Find where the given text appears and provide that cell's center as [x, y] coordinate. 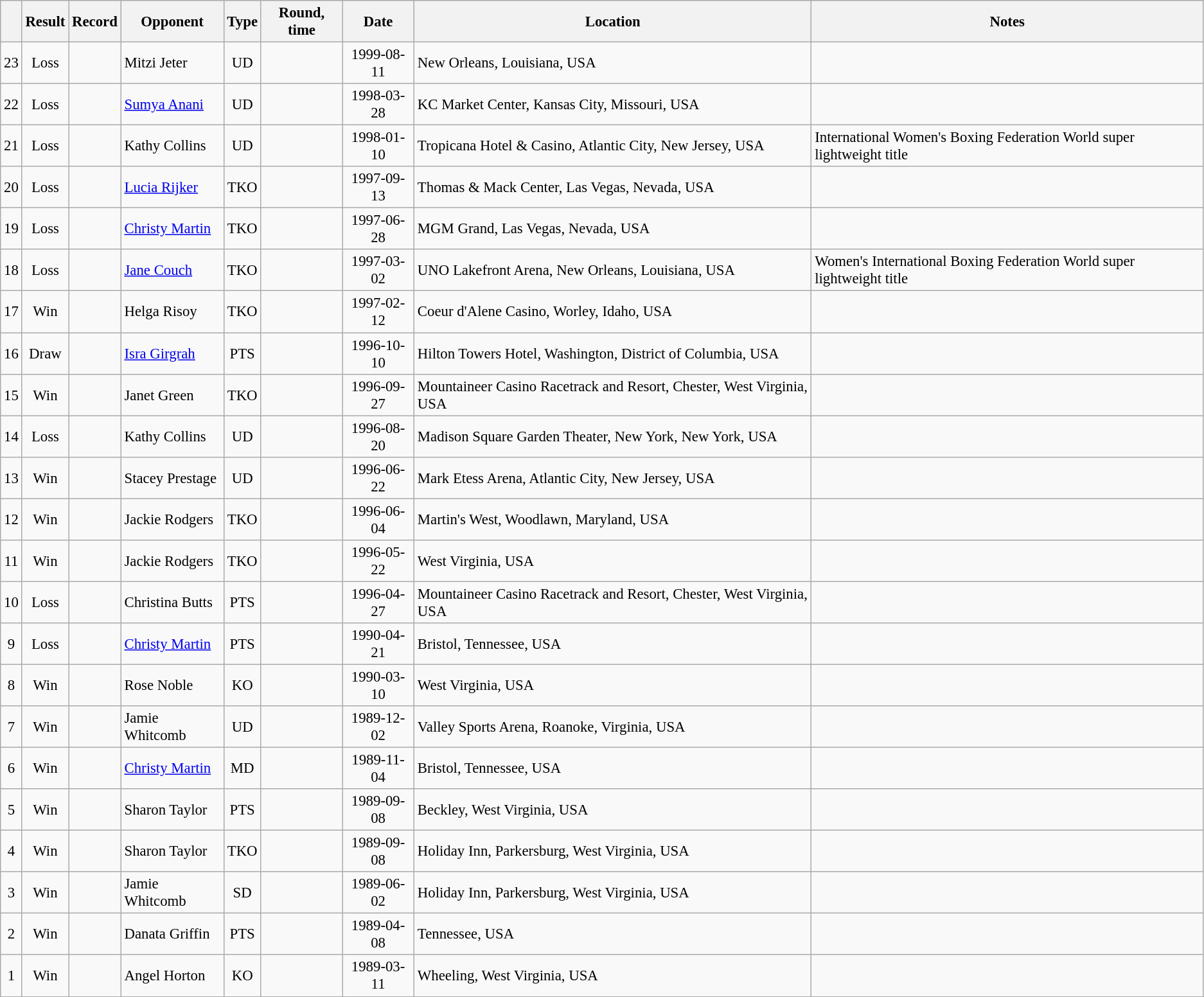
10 [12, 603]
Angel Horton [172, 976]
1996-08-20 [378, 437]
2 [12, 934]
Result [45, 22]
14 [12, 437]
New Orleans, Louisiana, USA [613, 63]
Beckley, West Virginia, USA [613, 809]
Location [613, 22]
21 [12, 146]
8 [12, 685]
5 [12, 809]
Jane Couch [172, 270]
Valley Sports Arena, Roanoke, Virginia, USA [613, 727]
1996-09-27 [378, 394]
Opponent [172, 22]
6 [12, 768]
1996-10-10 [378, 353]
1989-12-02 [378, 727]
Madison Square Garden Theater, New York, New York, USA [613, 437]
18 [12, 270]
Draw [45, 353]
Round, time [301, 22]
Christina Butts [172, 603]
MGM Grand, Las Vegas, Nevada, USA [613, 229]
Martin's West, Woodlawn, Maryland, USA [613, 519]
Mitzi Jeter [172, 63]
Tennessee, USA [613, 934]
Tropicana Hotel & Casino, Atlantic City, New Jersey, USA [613, 146]
Danata Griffin [172, 934]
Mark Etess Arena, Atlantic City, New Jersey, USA [613, 478]
1998-01-10 [378, 146]
International Women's Boxing Federation World super lightweight title [1007, 146]
1997-09-13 [378, 188]
Isra Girgrah [172, 353]
9 [12, 644]
SD [242, 893]
4 [12, 852]
15 [12, 394]
Rose Noble [172, 685]
22 [12, 104]
16 [12, 353]
7 [12, 727]
Sumya Anani [172, 104]
23 [12, 63]
Lucia Rijker [172, 188]
Date [378, 22]
1997-06-28 [378, 229]
12 [12, 519]
20 [12, 188]
1996-05-22 [378, 561]
1989-11-04 [378, 768]
Notes [1007, 22]
1990-03-10 [378, 685]
11 [12, 561]
1997-02-12 [378, 312]
1997-03-02 [378, 270]
Hilton Towers Hotel, Washington, District of Columbia, USA [613, 353]
1996-04-27 [378, 603]
13 [12, 478]
3 [12, 893]
Coeur d'Alene Casino, Worley, Idaho, USA [613, 312]
Women's International Boxing Federation World super lightweight title [1007, 270]
Wheeling, West Virginia, USA [613, 976]
Type [242, 22]
Helga Risoy [172, 312]
1990-04-21 [378, 644]
Janet Green [172, 394]
UNO Lakefront Arena, New Orleans, Louisiana, USA [613, 270]
17 [12, 312]
1989-06-02 [378, 893]
1989-03-11 [378, 976]
Thomas & Mack Center, Las Vegas, Nevada, USA [613, 188]
1998-03-28 [378, 104]
MD [242, 768]
1999-08-11 [378, 63]
Record [95, 22]
KC Market Center, Kansas City, Missouri, USA [613, 104]
1996-06-04 [378, 519]
1989-04-08 [378, 934]
1996-06-22 [378, 478]
19 [12, 229]
Stacey Prestage [172, 478]
1 [12, 976]
